Output the (X, Y) coordinate of the center of the cell containing the given text.  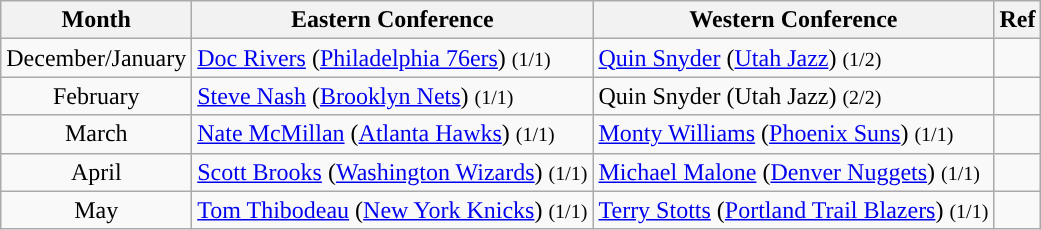
Tom Thibodeau (New York Knicks) (1/1) (392, 210)
Scott Brooks (Washington Wizards) (1/1) (392, 172)
Quin Snyder (Utah Jazz) (1/2) (794, 58)
Month (96, 20)
Nate McMillan (Atlanta Hawks) (1/1) (392, 134)
Terry Stotts (Portland Trail Blazers) (1/1) (794, 210)
Western Conference (794, 20)
Doc Rivers (Philadelphia 76ers) (1/1) (392, 58)
Steve Nash (Brooklyn Nets) (1/1) (392, 96)
April (96, 172)
May (96, 210)
Monty Williams (Phoenix Suns) (1/1) (794, 134)
Quin Snyder (Utah Jazz) (2/2) (794, 96)
Michael Malone (Denver Nuggets) (1/1) (794, 172)
March (96, 134)
Ref (1018, 20)
Eastern Conference (392, 20)
February (96, 96)
December/January (96, 58)
